Provide the (X, Y) coordinate of the cell's center where the given text is located.  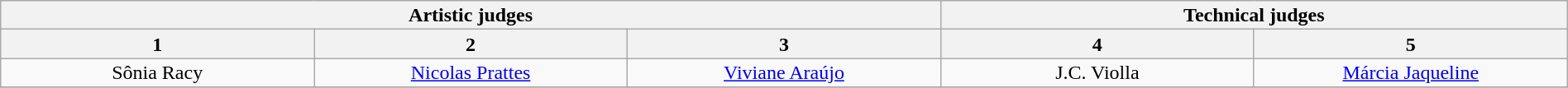
Viviane Araújo (784, 72)
Technical judges (1254, 15)
1 (157, 44)
3 (784, 44)
4 (1097, 44)
5 (1411, 44)
Artistic judges (471, 15)
2 (471, 44)
Márcia Jaqueline (1411, 72)
J.C. Violla (1097, 72)
Sônia Racy (157, 72)
Nicolas Prattes (471, 72)
